For the text-containing cell, return its midpoint in [X, Y] coordinate format. 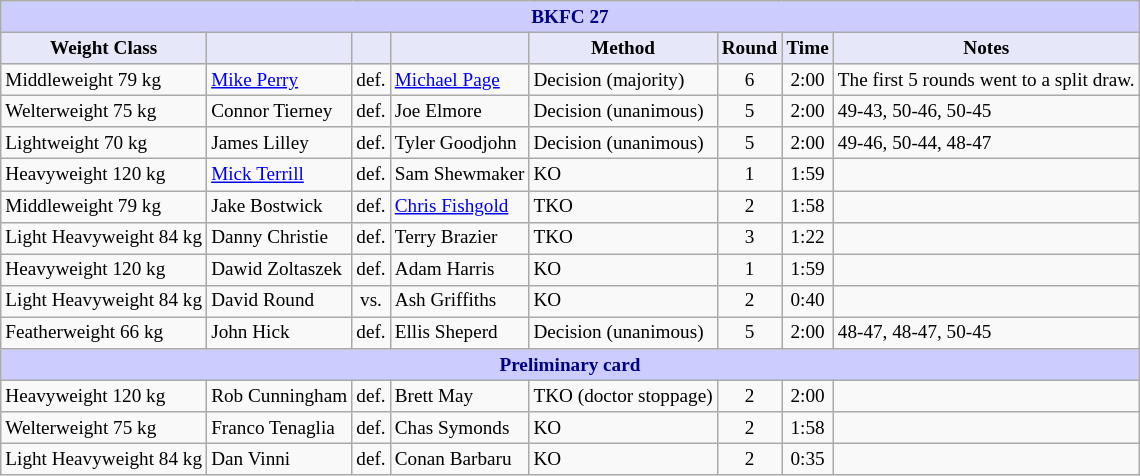
Weight Class [104, 48]
James Lilley [280, 143]
Ellis Sheperd [460, 333]
David Round [280, 301]
Dan Vinni [280, 460]
Danny Christie [280, 238]
Sam Shewmaker [460, 175]
Brett May [460, 396]
48-47, 48-47, 50-45 [986, 333]
Terry Brazier [460, 238]
The first 5 rounds went to a split draw. [986, 80]
Preliminary card [570, 365]
Joe Elmore [460, 111]
John Hick [280, 333]
0:40 [808, 301]
TKO (doctor stoppage) [623, 396]
Lightweight 70 kg [104, 143]
Ash Griffiths [460, 301]
Round [750, 48]
Dawid Zoltaszek [280, 270]
Adam Harris [460, 270]
Method [623, 48]
BKFC 27 [570, 17]
Chas Symonds [460, 428]
49-46, 50-44, 48-47 [986, 143]
3 [750, 238]
6 [750, 80]
Michael Page [460, 80]
49-43, 50-46, 50-45 [986, 111]
vs. [371, 301]
Mick Terrill [280, 175]
Chris Fishgold [460, 206]
Mike Perry [280, 80]
Conan Barbaru [460, 460]
Notes [986, 48]
Tyler Goodjohn [460, 143]
Franco Tenaglia [280, 428]
Decision (majority) [623, 80]
Rob Cunningham [280, 396]
Featherweight 66 kg [104, 333]
0:35 [808, 460]
Time [808, 48]
Jake Bostwick [280, 206]
Connor Tierney [280, 111]
1:22 [808, 238]
